Locate the cell with the specified text and output its (X, Y) center coordinate. 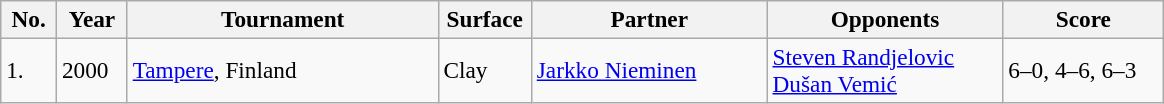
Jarkko Nieminen (649, 70)
Steven Randjelovic Dušan Vemić (885, 70)
No. (29, 19)
Tournament (282, 19)
1. (29, 70)
Tampere, Finland (282, 70)
6–0, 4–6, 6–3 (1084, 70)
Surface (484, 19)
2000 (92, 70)
Clay (484, 70)
Score (1084, 19)
Year (92, 19)
Partner (649, 19)
Opponents (885, 19)
